Return the (x, y) coordinate for the center point of the cell that contains the specified text.  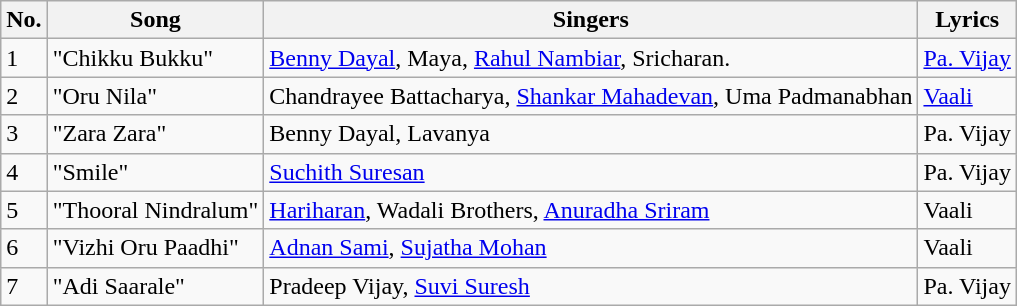
Song (156, 20)
"Thooral Nindralum" (156, 210)
"Adi Saarale" (156, 286)
"Zara Zara" (156, 134)
2 (24, 96)
Benny Dayal, Lavanya (591, 134)
Benny Dayal, Maya, Rahul Nambiar, Sricharan. (591, 58)
6 (24, 248)
"Smile" (156, 172)
Lyrics (968, 20)
3 (24, 134)
"Chikku Bukku" (156, 58)
Hariharan, Wadali Brothers, Anuradha Sriram (591, 210)
1 (24, 58)
Chandrayee Battacharya, Shankar Mahadevan, Uma Padmanabhan (591, 96)
5 (24, 210)
Singers (591, 20)
Suchith Suresan (591, 172)
7 (24, 286)
"Vizhi Oru Paadhi" (156, 248)
4 (24, 172)
"Oru Nila" (156, 96)
Pradeep Vijay, Suvi Suresh (591, 286)
Adnan Sami, Sujatha Mohan (591, 248)
No. (24, 20)
